Determine the (x, y) coordinate at the center of the cell enclosing the given text.  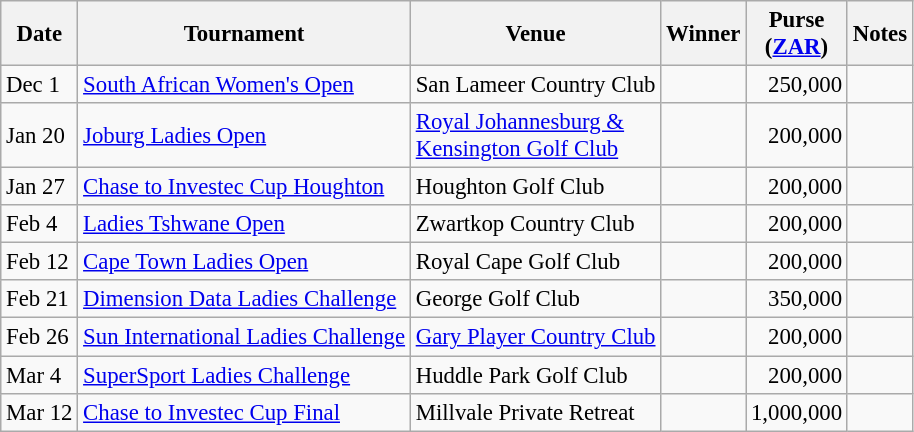
Gary Player Country Club (535, 337)
Zwartkop Country Club (535, 224)
SuperSport Ladies Challenge (244, 375)
Dec 1 (40, 85)
Royal Johannesburg & Kensington Golf Club (535, 136)
Feb 12 (40, 262)
Mar 4 (40, 375)
George Golf Club (535, 299)
Feb 26 (40, 337)
South African Women's Open (244, 85)
Joburg Ladies Open (244, 136)
1,000,000 (797, 412)
Cape Town Ladies Open (244, 262)
Mar 12 (40, 412)
Chase to Investec Cup Final (244, 412)
250,000 (797, 85)
Winner (704, 34)
Purse(ZAR) (797, 34)
Huddle Park Golf Club (535, 375)
Ladies Tshwane Open (244, 224)
Sun International Ladies Challenge (244, 337)
San Lameer Country Club (535, 85)
Venue (535, 34)
Millvale Private Retreat (535, 412)
Dimension Data Ladies Challenge (244, 299)
Royal Cape Golf Club (535, 262)
Notes (880, 34)
Feb 4 (40, 224)
Date (40, 34)
Jan 20 (40, 136)
Chase to Investec Cup Houghton (244, 187)
Houghton Golf Club (535, 187)
Jan 27 (40, 187)
Tournament (244, 34)
Feb 21 (40, 299)
350,000 (797, 299)
